Scan for the cell matching the given text and deliver its [x, y] coordinate at center. 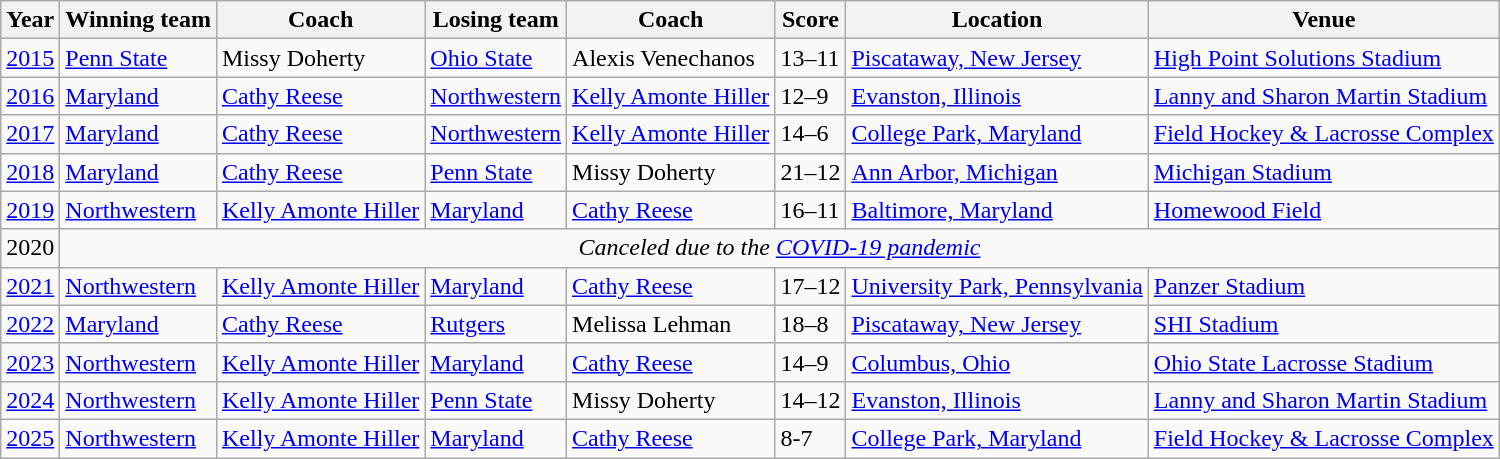
Ann Arbor, Michigan [997, 172]
Michigan Stadium [1324, 172]
2021 [30, 286]
2023 [30, 362]
Columbus, Ohio [997, 362]
14–6 [810, 134]
Winning team [138, 20]
High Point Solutions Stadium [1324, 58]
14–9 [810, 362]
2020 [30, 248]
Alexis Venechanos [671, 58]
12–9 [810, 96]
Ohio State [496, 58]
Melissa Lehman [671, 324]
8-7 [810, 438]
Ohio State Lacrosse Stadium [1324, 362]
17–12 [810, 286]
Losing team [496, 20]
Baltimore, Maryland [997, 210]
SHI Stadium [1324, 324]
14–12 [810, 400]
Rutgers [496, 324]
2022 [30, 324]
Score [810, 20]
Homewood Field [1324, 210]
13–11 [810, 58]
2018 [30, 172]
2017 [30, 134]
2015 [30, 58]
Venue [1324, 20]
18–8 [810, 324]
University Park, Pennsylvania [997, 286]
2025 [30, 438]
2019 [30, 210]
Location [997, 20]
2016 [30, 96]
21–12 [810, 172]
Canceled due to the COVID-19 pandemic [780, 248]
2024 [30, 400]
16–11 [810, 210]
Panzer Stadium [1324, 286]
Year [30, 20]
